Detect which cell encompasses the target text, then output its (x, y) center coordinate. 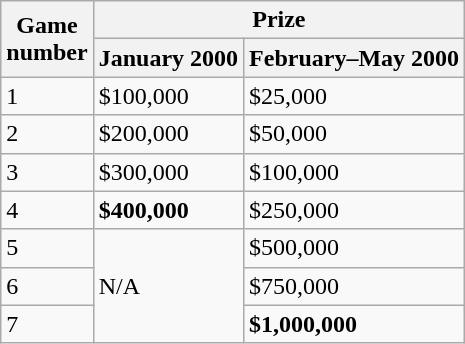
$50,000 (354, 134)
N/A (168, 286)
$200,000 (168, 134)
4 (47, 210)
$300,000 (168, 172)
Prize (278, 20)
$500,000 (354, 248)
$750,000 (354, 286)
$25,000 (354, 96)
7 (47, 324)
February–May 2000 (354, 58)
$250,000 (354, 210)
3 (47, 172)
1 (47, 96)
$400,000 (168, 210)
6 (47, 286)
$1,000,000 (354, 324)
5 (47, 248)
January 2000 (168, 58)
2 (47, 134)
Game number (47, 39)
